Identify which cell holds the provided text, then report its [x, y] central coordinate. 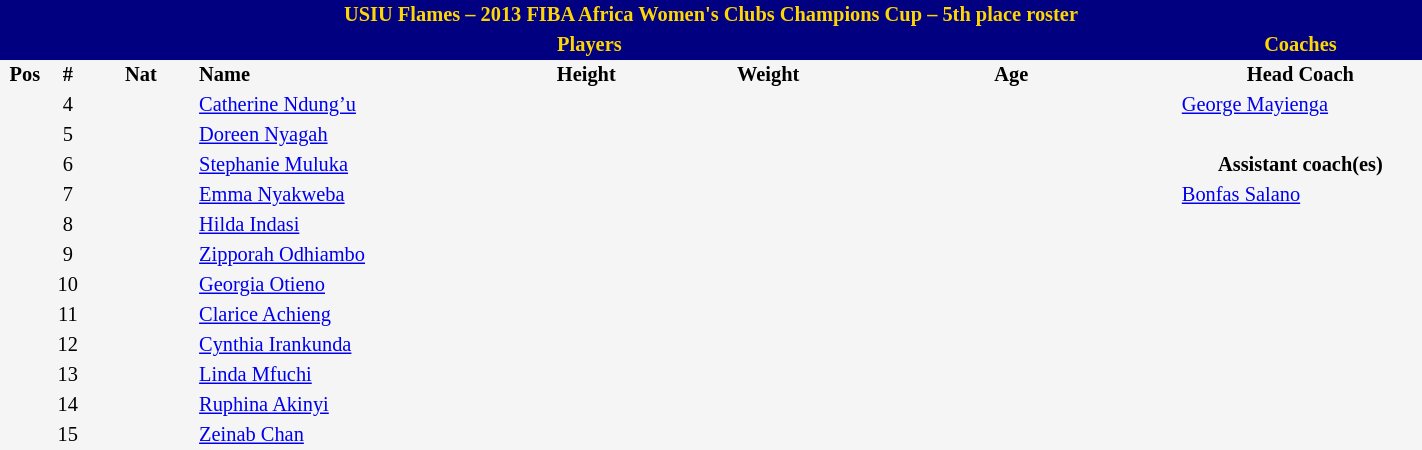
Zeinab Chan [338, 435]
Age [1012, 75]
6 [68, 165]
Stephanie Muluka [338, 165]
Coaches [1300, 45]
10 [68, 285]
Clarice Achieng [338, 315]
Pos [25, 75]
Linda Mfuchi [338, 375]
9 [68, 255]
14 [68, 405]
# [68, 75]
Assistant coach(es) [1300, 165]
Players [590, 45]
George Mayienga [1300, 105]
Georgia Otieno [338, 285]
5 [68, 135]
Catherine Ndung’u [338, 105]
Ruphina Akinyi [338, 405]
Weight [768, 75]
Bonfas Salano [1300, 195]
USIU Flames – 2013 FIBA Africa Women's Clubs Champions Cup – 5th place roster [711, 15]
11 [68, 315]
8 [68, 225]
7 [68, 195]
Nat [141, 75]
Name [338, 75]
Zipporah Odhiambo [338, 255]
Head Coach [1300, 75]
Height [586, 75]
Doreen Nyagah [338, 135]
4 [68, 105]
Cynthia Irankunda [338, 345]
Hilda Indasi [338, 225]
Emma Nyakweba [338, 195]
12 [68, 345]
15 [68, 435]
13 [68, 375]
